From the cell containing the given text, extract its center point as (x, y) coordinate. 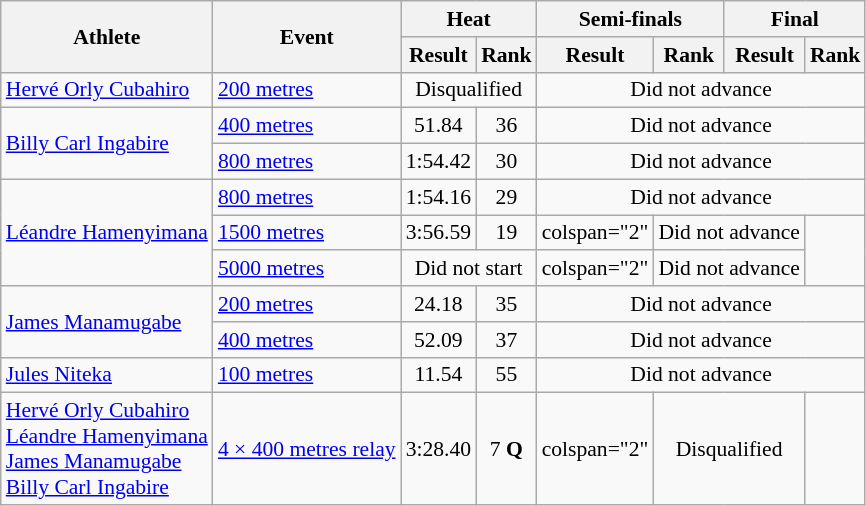
Jules Niteka (107, 375)
Billy Carl Ingabire (107, 144)
Léandre Hamenyimana (107, 232)
Event (307, 36)
Final (794, 19)
51.84 (438, 126)
James Manamugabe (107, 322)
19 (506, 233)
11.54 (438, 375)
100 metres (307, 375)
55 (506, 375)
Did not start (469, 269)
3:56.59 (438, 233)
30 (506, 162)
7 Q (506, 449)
Hervé Orly Cubahiro (107, 90)
Hervé Orly CubahiroLéandre HamenyimanaJames ManamugabeBilly Carl Ingabire (107, 449)
1500 metres (307, 233)
29 (506, 197)
Athlete (107, 36)
4 × 400 metres relay (307, 449)
Heat (469, 19)
Semi-finals (631, 19)
37 (506, 340)
1:54.16 (438, 197)
52.09 (438, 340)
5000 metres (307, 269)
24.18 (438, 304)
36 (506, 126)
3:28.40 (438, 449)
35 (506, 304)
1:54.42 (438, 162)
